Pinpoint the cell where the given text exists, returning its [x, y] midpoint coordinate. 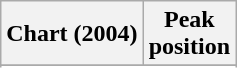
Chart (2004) [72, 34]
Peakposition [189, 34]
